From the cell containing the given text, extract its center point as (X, Y) coordinate. 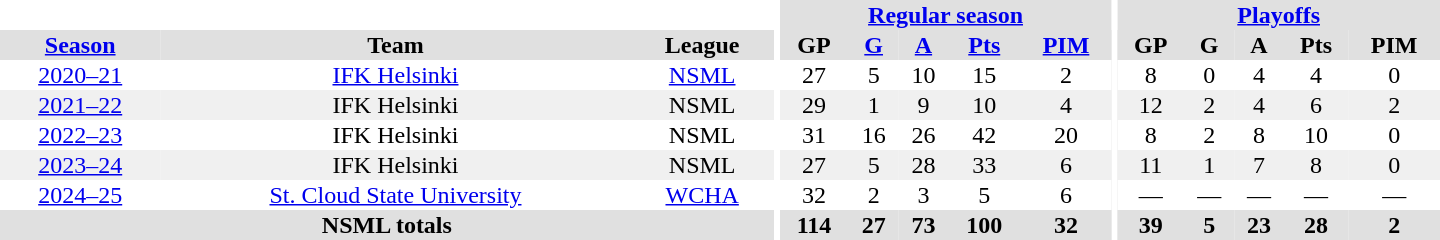
2022–23 (80, 135)
31 (814, 135)
26 (924, 135)
NSML totals (387, 225)
2020–21 (80, 75)
42 (984, 135)
WCHA (702, 195)
114 (814, 225)
3 (924, 195)
Season (80, 45)
23 (1259, 225)
2021–22 (80, 105)
League (702, 45)
100 (984, 225)
33 (984, 165)
7 (1259, 165)
12 (1150, 105)
Regular season (945, 15)
29 (814, 105)
9 (924, 105)
St. Cloud State University (395, 195)
11 (1150, 165)
15 (984, 75)
2024–25 (80, 195)
16 (874, 135)
73 (924, 225)
2023–24 (80, 165)
Team (395, 45)
Playoffs (1278, 15)
20 (1066, 135)
39 (1150, 225)
